Pinpoint the cell where the given text exists, returning its (x, y) midpoint coordinate. 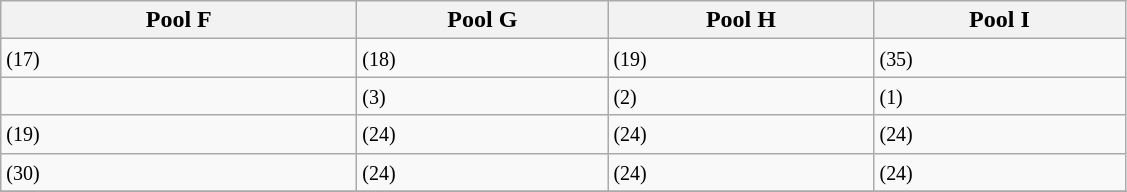
Pool H (741, 20)
Pool G (482, 20)
Pool F (179, 20)
(2) (741, 96)
(35) (1000, 58)
(18) (482, 58)
(17) (179, 58)
Pool I (1000, 20)
(3) (482, 96)
(30) (179, 172)
(1) (1000, 96)
